Search for the cell housing the specified text and yield its [X, Y] center coordinate. 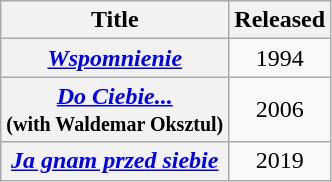
Released [280, 20]
Ja gnam przed siebie [115, 161]
Wspomnienie [115, 58]
2006 [280, 110]
Do Ciebie...(with Waldemar Oksztul) [115, 110]
1994 [280, 58]
Title [115, 20]
2019 [280, 161]
